Locate the cell with the specified text and output its (x, y) center coordinate. 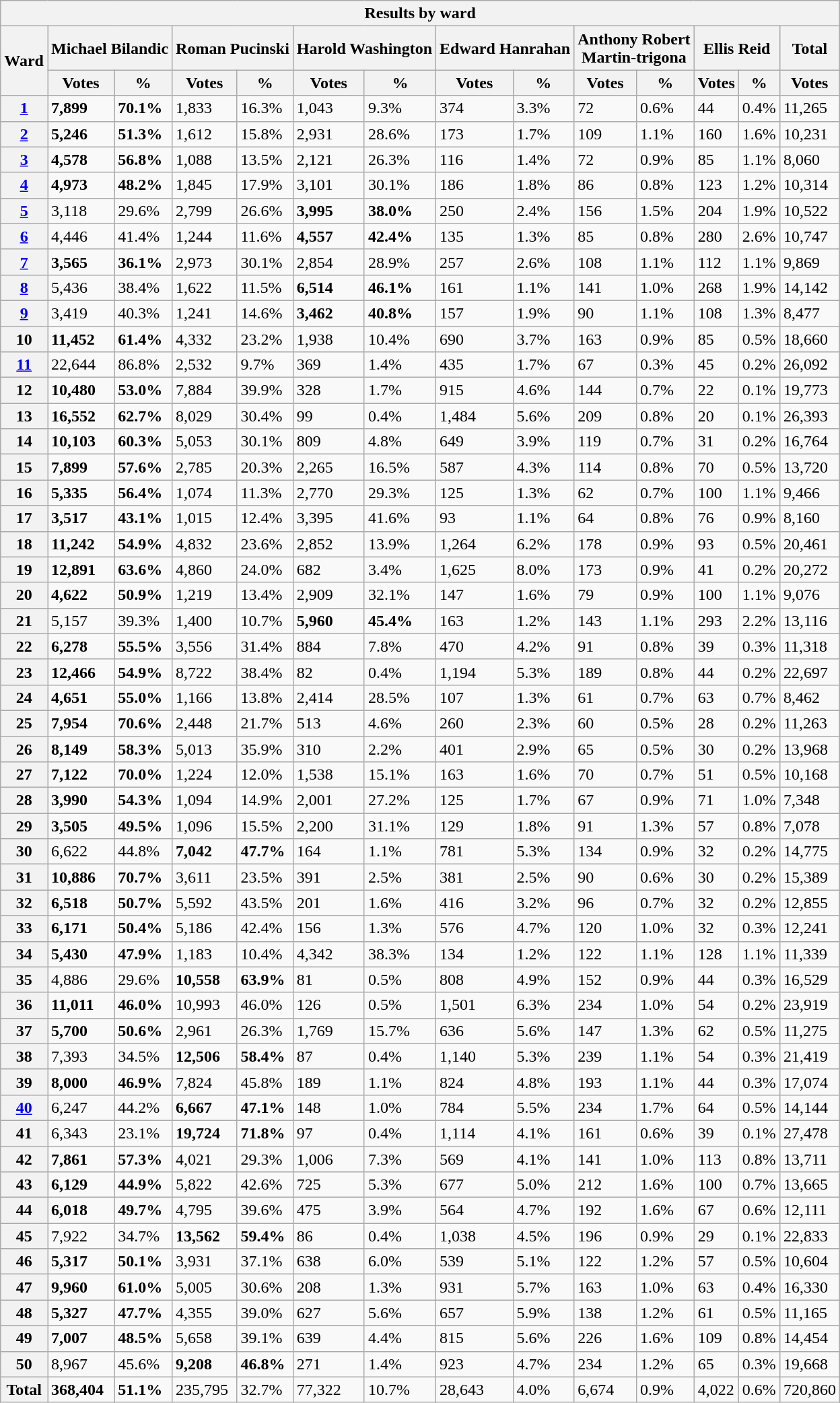
3,995 (328, 211)
4,973 (81, 185)
24.0% (265, 570)
7,007 (81, 1338)
3.4% (400, 570)
11,275 (809, 1031)
1 (24, 108)
4,355 (205, 1313)
23.1% (143, 1133)
8,000 (81, 1082)
627 (328, 1313)
34.7% (143, 1236)
10,314 (809, 185)
12.4% (265, 518)
720,860 (809, 1390)
43 (24, 1185)
2,200 (328, 826)
8 (24, 287)
24 (24, 697)
824 (475, 1082)
17 (24, 518)
10,747 (809, 236)
4,342 (328, 954)
12,891 (81, 570)
374 (475, 108)
35 (24, 980)
4 (24, 185)
7.8% (400, 646)
99 (328, 416)
9.7% (265, 365)
50.9% (143, 595)
784 (475, 1107)
809 (328, 442)
45.4% (400, 621)
808 (475, 980)
13,720 (809, 467)
Harold Washington (364, 48)
Ward (24, 61)
26,393 (809, 416)
28,643 (475, 1390)
38 (24, 1056)
19,773 (809, 390)
3,931 (205, 1262)
4,332 (205, 339)
5,246 (81, 134)
416 (475, 903)
31.4% (265, 646)
569 (475, 1159)
539 (475, 1262)
15.5% (265, 826)
14,775 (809, 852)
2,770 (328, 493)
14,144 (809, 1107)
34 (24, 954)
22,833 (809, 1236)
5,436 (81, 287)
18 (24, 544)
5,592 (205, 903)
10,993 (205, 1005)
11.5% (265, 287)
19,724 (205, 1133)
47.9% (143, 954)
435 (475, 365)
15.7% (400, 1031)
5,327 (81, 1313)
60.3% (143, 442)
16 (24, 493)
143 (606, 621)
59.4% (265, 1236)
39.3% (143, 621)
2,931 (328, 134)
9.3% (400, 108)
781 (475, 852)
56.8% (143, 160)
70.1% (143, 108)
25 (24, 723)
368,404 (81, 1390)
1,194 (475, 672)
4.9% (544, 980)
5,186 (205, 928)
148 (328, 1107)
20,461 (809, 544)
2,852 (328, 544)
41.4% (143, 236)
2,799 (205, 211)
5 (24, 211)
11,265 (809, 108)
235,795 (205, 1390)
4,651 (81, 697)
6,667 (205, 1107)
649 (475, 442)
6,129 (81, 1185)
51.1% (143, 1390)
3,565 (81, 262)
204 (716, 211)
9 (24, 313)
113 (716, 1159)
4,022 (716, 1390)
2,265 (328, 467)
17,074 (809, 1082)
19 (24, 570)
3,101 (328, 185)
35.9% (265, 749)
4.3% (544, 467)
1,114 (475, 1133)
50.6% (143, 1031)
13,116 (809, 621)
638 (328, 1262)
8,060 (809, 160)
34.5% (143, 1056)
2.3% (544, 723)
1,140 (475, 1056)
50.1% (143, 1262)
201 (328, 903)
3,462 (328, 313)
3.7% (544, 339)
12,111 (809, 1210)
5,005 (205, 1287)
10,103 (81, 442)
40.8% (400, 313)
196 (606, 1236)
14,142 (809, 287)
1,088 (205, 160)
11,452 (81, 339)
193 (606, 1082)
36 (24, 1005)
6,518 (81, 903)
14.6% (265, 313)
17.9% (265, 185)
4.0% (544, 1390)
923 (475, 1364)
30.6% (265, 1287)
2,961 (205, 1031)
1.5% (665, 211)
49 (24, 1338)
14.9% (265, 800)
7,922 (81, 1236)
401 (475, 749)
5,430 (81, 954)
50.7% (143, 903)
10,604 (809, 1262)
6,018 (81, 1210)
1,244 (205, 236)
28.9% (400, 262)
1,219 (205, 595)
96 (606, 903)
470 (475, 646)
Ellis Reid (736, 48)
30.4% (265, 416)
39.0% (265, 1313)
27,478 (809, 1133)
14 (24, 442)
280 (716, 236)
7 (24, 262)
128 (716, 954)
3,505 (81, 826)
157 (475, 313)
63.9% (265, 980)
28.5% (400, 697)
6,514 (328, 287)
12,855 (809, 903)
18,660 (809, 339)
13,562 (205, 1236)
12 (24, 390)
57.3% (143, 1159)
5.0% (544, 1185)
70.0% (143, 775)
77,322 (328, 1390)
6.0% (400, 1262)
2.9% (544, 749)
186 (475, 185)
636 (475, 1031)
48.2% (143, 185)
212 (606, 1185)
47 (24, 1287)
16,764 (809, 442)
3.2% (544, 903)
31.1% (400, 826)
16,529 (809, 980)
47.1% (265, 1107)
26,092 (809, 365)
87 (328, 1056)
915 (475, 390)
7.3% (400, 1159)
1,400 (205, 621)
4,021 (205, 1159)
6,674 (606, 1390)
1,625 (475, 570)
13.9% (400, 544)
15.8% (265, 134)
10,558 (205, 980)
23,919 (809, 1005)
20.3% (265, 467)
10,480 (81, 390)
114 (606, 467)
97 (328, 1133)
2,532 (205, 365)
21,419 (809, 1056)
49.5% (143, 826)
23.5% (265, 877)
14,454 (809, 1338)
16,330 (809, 1287)
9,869 (809, 262)
815 (475, 1338)
3,118 (81, 211)
13.8% (265, 697)
13 (24, 416)
51.3% (143, 134)
4,832 (205, 544)
71 (716, 800)
2,909 (328, 595)
7,824 (205, 1082)
884 (328, 646)
11 (24, 365)
8,149 (81, 749)
268 (716, 287)
12,466 (81, 672)
1,094 (205, 800)
2,854 (328, 262)
4,578 (81, 160)
119 (606, 442)
120 (606, 928)
369 (328, 365)
56.4% (143, 493)
7,042 (205, 852)
6,278 (81, 646)
11,263 (809, 723)
70.7% (143, 877)
15 (24, 467)
61.4% (143, 339)
129 (475, 826)
45.8% (265, 1082)
138 (606, 1313)
16.3% (265, 108)
5,317 (81, 1262)
12.0% (265, 775)
639 (328, 1338)
1,612 (205, 134)
26 (24, 749)
16,552 (81, 416)
10,522 (809, 211)
62.7% (143, 416)
23 (24, 672)
564 (475, 1210)
55.0% (143, 697)
1,501 (475, 1005)
61.0% (143, 1287)
11,339 (809, 954)
27.2% (400, 800)
160 (716, 134)
1,183 (205, 954)
328 (328, 390)
11,165 (809, 1313)
32.7% (265, 1390)
55.5% (143, 646)
6.2% (544, 544)
46 (24, 1262)
42.6% (265, 1185)
51 (716, 775)
1,484 (475, 416)
5,335 (81, 493)
39.1% (265, 1338)
58.4% (265, 1056)
9,960 (81, 1287)
178 (606, 544)
26.6% (265, 211)
1,015 (205, 518)
6,343 (81, 1133)
192 (606, 1210)
11,318 (809, 646)
Anthony RobertMartin-trigona (634, 48)
12,506 (205, 1056)
10,231 (809, 134)
42 (24, 1159)
7,861 (81, 1159)
1,538 (328, 775)
475 (328, 1210)
81 (328, 980)
6 (24, 236)
8,160 (809, 518)
260 (475, 723)
5.1% (544, 1262)
54.3% (143, 800)
5.9% (544, 1313)
5.5% (544, 1107)
5,960 (328, 621)
226 (606, 1338)
43.1% (143, 518)
11.3% (265, 493)
209 (606, 416)
36.1% (143, 262)
391 (328, 877)
82 (328, 672)
5.7% (544, 1287)
5,053 (205, 442)
13,665 (809, 1185)
13.5% (265, 160)
44.9% (143, 1185)
44.8% (143, 852)
5,658 (205, 1338)
271 (328, 1364)
39.6% (265, 1210)
725 (328, 1185)
4,446 (81, 236)
4.5% (544, 1236)
4.4% (400, 1338)
38.3% (400, 954)
41.6% (400, 518)
38.0% (400, 211)
7,122 (81, 775)
2.4% (544, 211)
8,029 (205, 416)
107 (475, 697)
1,006 (328, 1159)
2,121 (328, 160)
3,611 (205, 877)
2,973 (205, 262)
4,557 (328, 236)
2,001 (328, 800)
46.8% (265, 1364)
57.6% (143, 467)
5,700 (81, 1031)
682 (328, 570)
576 (475, 928)
135 (475, 236)
9,208 (205, 1364)
931 (475, 1287)
70.6% (143, 723)
10 (24, 339)
Michael Bilandic (109, 48)
13.4% (265, 595)
37 (24, 1031)
7,078 (809, 826)
37.1% (265, 1262)
112 (716, 262)
9,466 (809, 493)
1,938 (328, 339)
152 (606, 980)
44.2% (143, 1107)
164 (328, 852)
4,886 (81, 980)
71.8% (265, 1133)
11,011 (81, 1005)
12,241 (809, 928)
13,711 (809, 1159)
53.0% (143, 390)
123 (716, 185)
40.3% (143, 313)
8,477 (809, 313)
1,622 (205, 287)
21 (24, 621)
3 (24, 160)
86.8% (143, 365)
116 (475, 160)
8,722 (205, 672)
15.1% (400, 775)
657 (475, 1313)
144 (606, 390)
16.5% (400, 467)
28.6% (400, 134)
5,822 (205, 1185)
587 (475, 467)
7,954 (81, 723)
239 (606, 1056)
126 (328, 1005)
49.7% (143, 1210)
3,517 (81, 518)
5,013 (205, 749)
2,448 (205, 723)
22,644 (81, 365)
46.1% (400, 287)
39.9% (265, 390)
79 (606, 595)
27 (24, 775)
257 (475, 262)
8,967 (81, 1364)
50.4% (143, 928)
11,242 (81, 544)
1,096 (205, 826)
32.1% (400, 595)
250 (475, 211)
6.3% (544, 1005)
15,389 (809, 877)
7,884 (205, 390)
1,038 (475, 1236)
1,043 (328, 108)
76 (716, 518)
7,348 (809, 800)
2 (24, 134)
45.6% (143, 1364)
5,157 (81, 621)
1,833 (205, 108)
677 (475, 1185)
19,668 (809, 1364)
23.2% (265, 339)
10,886 (81, 877)
208 (328, 1287)
1,241 (205, 313)
310 (328, 749)
60 (606, 723)
33 (24, 928)
50 (24, 1364)
13,968 (809, 749)
690 (475, 339)
3.3% (544, 108)
8,462 (809, 697)
2,414 (328, 697)
Roman Pucinski (233, 48)
23.6% (265, 544)
4,860 (205, 570)
46.9% (143, 1082)
6,171 (81, 928)
63.6% (143, 570)
20,272 (809, 570)
4,795 (205, 1210)
58.3% (143, 749)
3,990 (81, 800)
9,076 (809, 595)
3,395 (328, 518)
40 (24, 1107)
3,419 (81, 313)
1,166 (205, 697)
4.2% (544, 646)
1,224 (205, 775)
381 (475, 877)
11.6% (265, 236)
3,556 (205, 646)
1,264 (475, 544)
4,622 (81, 595)
1,769 (328, 1031)
21.7% (265, 723)
6,622 (81, 852)
22,697 (809, 672)
513 (328, 723)
7,393 (81, 1056)
8.0% (544, 570)
Results by ward (420, 13)
1,845 (205, 185)
2,785 (205, 467)
10,168 (809, 775)
Edward Hanrahan (505, 48)
1,074 (205, 493)
43.5% (265, 903)
48 (24, 1313)
293 (716, 621)
6,247 (81, 1107)
48.5% (143, 1338)
